Locate the cell with the specified text and output its (x, y) center coordinate. 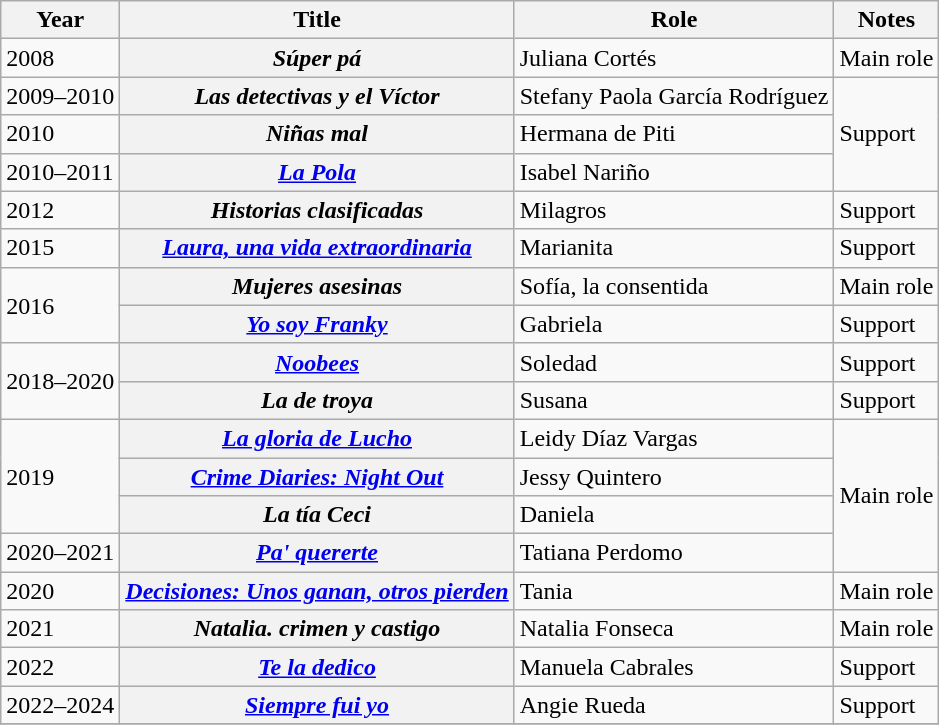
2020–2021 (60, 553)
2021 (60, 629)
Notes (886, 20)
2015 (60, 248)
Year (60, 20)
Niñas mal (317, 134)
Tatiana Perdomo (674, 553)
2012 (60, 210)
Leidy Díaz Vargas (674, 438)
La de troya (317, 400)
La gloria de Lucho (317, 438)
Susana (674, 400)
Stefany Paola García Rodríguez (674, 96)
La tía Ceci (317, 515)
2018–2020 (60, 381)
Crime Diaries: Night Out (317, 477)
Hermana de Piti (674, 134)
2008 (60, 58)
2022 (60, 667)
Siempre fui yo (317, 705)
Yo soy Franky (317, 324)
2010–2011 (60, 172)
Sofía, la consentida (674, 286)
Te la dedico (317, 667)
Súper pá (317, 58)
Historias clasificadas (317, 210)
Soledad (674, 362)
Manuela Cabrales (674, 667)
Role (674, 20)
Jessy Quintero (674, 477)
2016 (60, 305)
2020 (60, 591)
Noobees (317, 362)
Las detectivas y el Víctor (317, 96)
Angie Rueda (674, 705)
Pa' quererte (317, 553)
La Pola (317, 172)
2009–2010 (60, 96)
2010 (60, 134)
Marianita (674, 248)
Natalia. crimen y castigo (317, 629)
Mujeres asesinas (317, 286)
Juliana Cortés (674, 58)
Tania (674, 591)
Natalia Fonseca (674, 629)
Isabel Nariño (674, 172)
Daniela (674, 515)
2022–2024 (60, 705)
Laura, una vida extraordinaria (317, 248)
Decisiones: Unos ganan, otros pierden (317, 591)
Milagros (674, 210)
2019 (60, 476)
Gabriela (674, 324)
Title (317, 20)
